Return (x, y) of the center of cell containing provided text 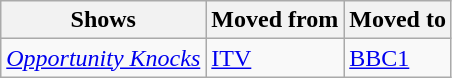
BBC1 (398, 58)
Moved to (398, 20)
Shows (104, 20)
ITV (275, 58)
Opportunity Knocks (104, 58)
Moved from (275, 20)
